Search for the cell housing the specified text and yield its (x, y) center coordinate. 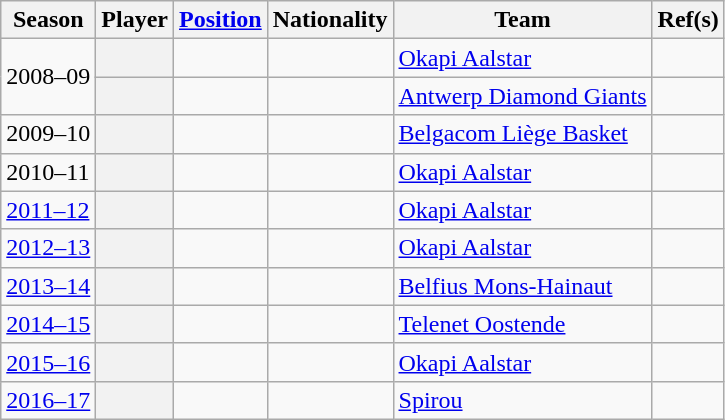
2009–10 (48, 134)
2015–16 (48, 362)
Player (135, 20)
Antwerp Diamond Giants (522, 96)
Belgacom Liège Basket (522, 134)
Spirou (522, 400)
2011–12 (48, 210)
Season (48, 20)
Position (221, 20)
2012–13 (48, 248)
2016–17 (48, 400)
Ref(s) (688, 20)
Telenet Oostende (522, 324)
2013–14 (48, 286)
2010–11 (48, 172)
2014–15 (48, 324)
Nationality (330, 20)
Belfius Mons-Hainaut (522, 286)
Team (522, 20)
2008–09 (48, 77)
